Search for the cell housing the specified text and yield its (X, Y) center coordinate. 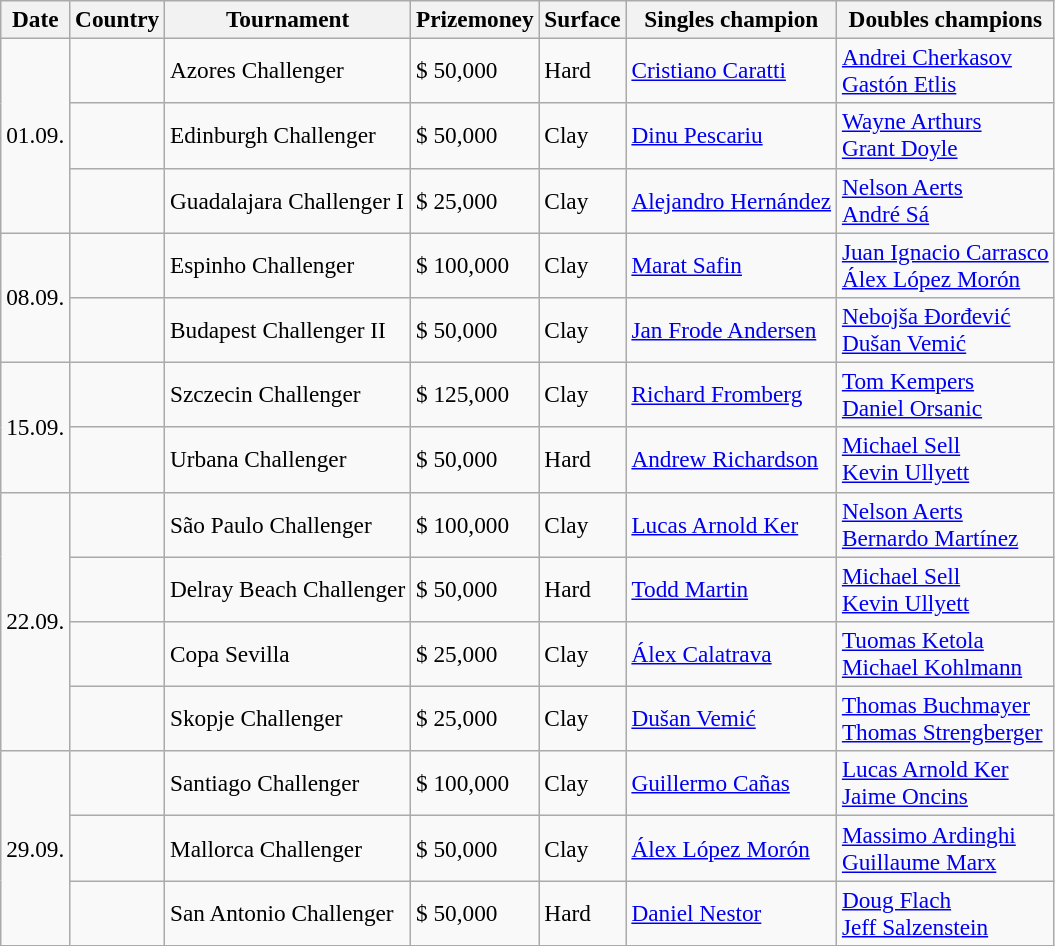
Nelson Aerts Bernardo Martínez (945, 524)
Wayne Arthurs Grant Doyle (945, 136)
Espinho Challenger (288, 264)
Guadalajara Challenger I (288, 200)
Prizemoney (475, 19)
29.09. (36, 848)
Mallorca Challenger (288, 848)
Daniel Nestor (731, 912)
Massimo Ardinghi Guillaume Marx (945, 848)
Tom Kempers Daniel Orsanic (945, 394)
Andrei Cherkasov Gastón Etlis (945, 70)
Cristiano Caratti (731, 70)
Tuomas Ketola Michael Kohlmann (945, 654)
Guillermo Cañas (731, 784)
Nelson Aerts André Sá (945, 200)
Copa Sevilla (288, 654)
Todd Martin (731, 588)
Dinu Pescariu (731, 136)
Szczecin Challenger (288, 394)
08.09. (36, 297)
Nebojša Đorđević Dušan Vemić (945, 330)
Álex Calatrava (731, 654)
Andrew Richardson (731, 460)
São Paulo Challenger (288, 524)
Country (118, 19)
Edinburgh Challenger (288, 136)
Dušan Vemić (731, 718)
Doug Flach Jeff Salzenstein (945, 912)
Jan Frode Andersen (731, 330)
Budapest Challenger II (288, 330)
Date (36, 19)
Azores Challenger (288, 70)
Richard Fromberg (731, 394)
Lucas Arnold Ker (731, 524)
Urbana Challenger (288, 460)
22.09. (36, 622)
Singles champion (731, 19)
Álex López Morón (731, 848)
Alejandro Hernández (731, 200)
Juan Ignacio Carrasco Álex López Morón (945, 264)
Marat Safin (731, 264)
Santiago Challenger (288, 784)
Thomas Buchmayer Thomas Strengberger (945, 718)
San Antonio Challenger (288, 912)
$ 125,000 (475, 394)
Lucas Arnold Ker Jaime Oncins (945, 784)
01.09. (36, 135)
Doubles champions (945, 19)
15.09. (36, 427)
Surface (582, 19)
Delray Beach Challenger (288, 588)
Tournament (288, 19)
Skopje Challenger (288, 718)
